Search for the cell housing the specified text and yield its (X, Y) center coordinate. 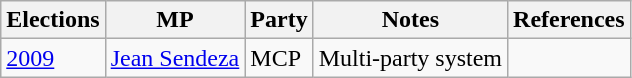
Notes (410, 20)
Party (279, 20)
Elections (53, 20)
MP (175, 20)
Jean Sendeza (175, 58)
2009 (53, 58)
MCP (279, 58)
References (570, 20)
Multi-party system (410, 58)
